Locate the cell with the specified text and output its (x, y) center coordinate. 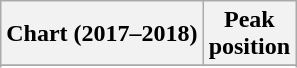
Chart (2017–2018) (102, 34)
Peakposition (249, 34)
